Scan for the cell matching the given text and deliver its [x, y] coordinate at center. 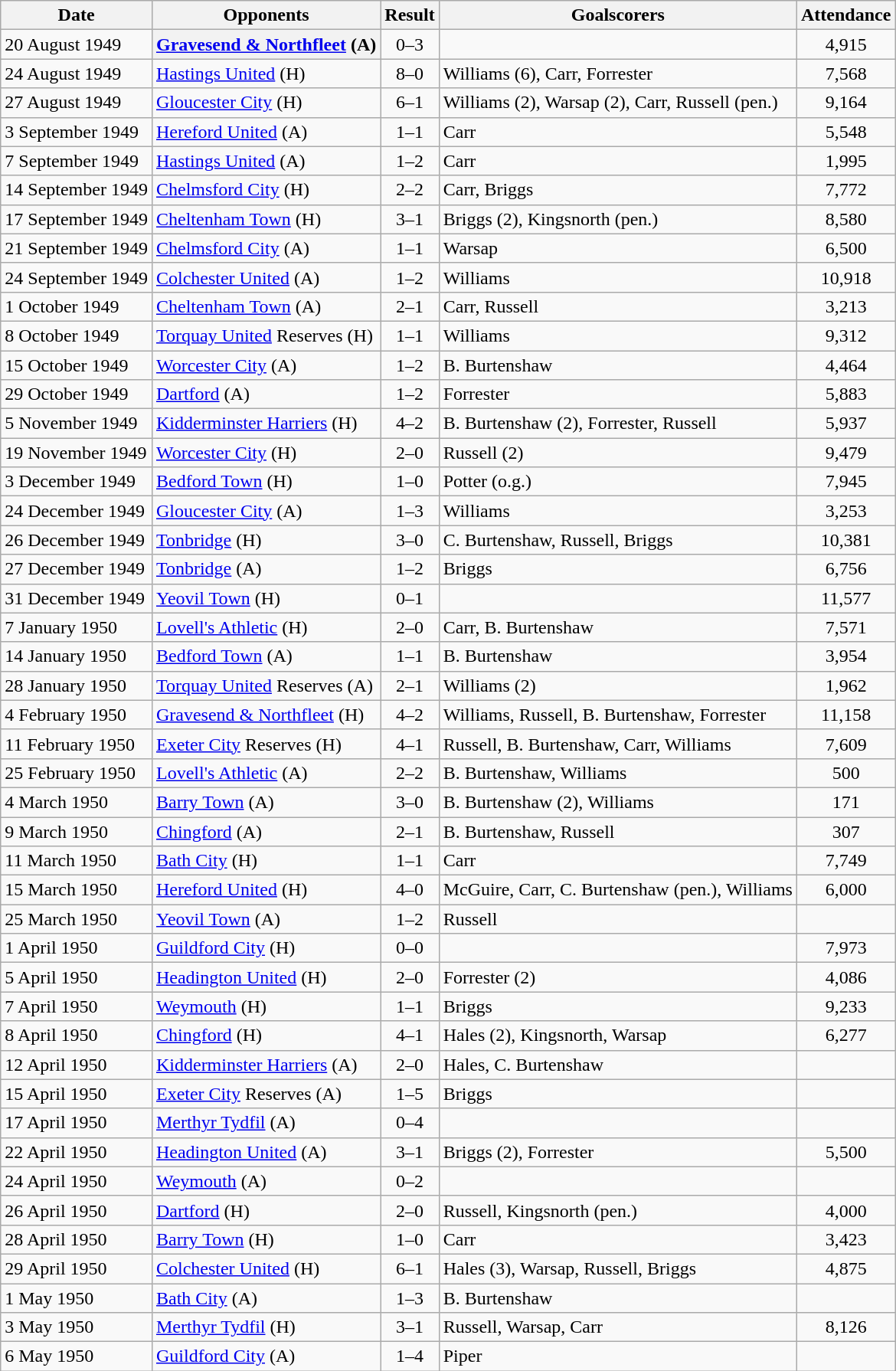
Russell, B. Burtenshaw, Carr, Williams [617, 744]
8,580 [845, 219]
29 October 1949 [77, 394]
5 April 1950 [77, 977]
Williams (2) [617, 685]
Bedford Town (A) [266, 656]
Bath City (H) [266, 861]
Hastings United (H) [266, 74]
17 September 1949 [77, 219]
Hales (3), Warsap, Russell, Briggs [617, 1268]
7,568 [845, 74]
McGuire, Carr, C. Burtenshaw (pen.), Williams [617, 890]
Yeovil Town (A) [266, 919]
B. Burtenshaw (2), Forrester, Russell [617, 424]
Tonbridge (A) [266, 569]
7,945 [845, 482]
0–0 [410, 948]
28 April 1950 [77, 1239]
26 April 1950 [77, 1210]
11,577 [845, 598]
Yeovil Town (H) [266, 598]
Exeter City Reserves (A) [266, 1094]
8,126 [845, 1327]
Worcester City (H) [266, 453]
B. Burtenshaw, Russell [617, 831]
Headington United (A) [266, 1152]
7,973 [845, 948]
3 September 1949 [77, 132]
B. Burtenshaw (2), Williams [617, 802]
Exeter City Reserves (H) [266, 744]
7,571 [845, 627]
10,381 [845, 540]
1 May 1950 [77, 1298]
Russell (2) [617, 453]
Barry Town (H) [266, 1239]
19 November 1949 [77, 453]
0–2 [410, 1181]
307 [845, 831]
Hastings United (A) [266, 161]
3,253 [845, 511]
Guildford City (H) [266, 948]
Colchester United (A) [266, 277]
Goalscorers [617, 15]
5,548 [845, 132]
Hales, C. Burtenshaw [617, 1065]
Chelmsford City (A) [266, 248]
Carr, B. Burtenshaw [617, 627]
9,479 [845, 453]
1,995 [845, 161]
Cheltenham Town (H) [266, 219]
11 March 1950 [77, 861]
Carr, Russell [617, 306]
Chelmsford City (H) [266, 190]
10,918 [845, 277]
Williams, Russell, B. Burtenshaw, Forrester [617, 715]
7 September 1949 [77, 161]
Opponents [266, 15]
1 April 1950 [77, 948]
Kidderminster Harriers (H) [266, 424]
14 January 1950 [77, 656]
Weymouth (H) [266, 1006]
8–0 [410, 74]
C. Burtenshaw, Russell, Briggs [617, 540]
31 December 1949 [77, 598]
3,954 [845, 656]
11,158 [845, 715]
6,000 [845, 890]
4,915 [845, 44]
Dartford (A) [266, 394]
4 March 1950 [77, 802]
6,756 [845, 569]
Potter (o.g.) [617, 482]
3,213 [845, 306]
Gravesend & Northfleet (H) [266, 715]
Briggs (2), Kingsnorth (pen.) [617, 219]
5,937 [845, 424]
Merthyr Tydfil (A) [266, 1123]
Guildford City (A) [266, 1356]
Torquay United Reserves (A) [266, 685]
3,423 [845, 1239]
171 [845, 802]
0–1 [410, 598]
1–5 [410, 1094]
Carr, Briggs [617, 190]
4 February 1950 [77, 715]
Cheltenham Town (A) [266, 306]
7,772 [845, 190]
24 September 1949 [77, 277]
5,500 [845, 1152]
Gravesend & Northfleet (A) [266, 44]
4,464 [845, 365]
Bedford Town (H) [266, 482]
Gloucester City (A) [266, 511]
Gloucester City (H) [266, 103]
9 March 1950 [77, 831]
27 December 1949 [77, 569]
Tonbridge (H) [266, 540]
15 March 1950 [77, 890]
11 February 1950 [77, 744]
Chingford (A) [266, 831]
Colchester United (H) [266, 1268]
8 October 1949 [77, 335]
Warsap [617, 248]
4,875 [845, 1268]
9,233 [845, 1006]
3 December 1949 [77, 482]
Piper [617, 1356]
Hereford United (A) [266, 132]
Attendance [845, 15]
24 December 1949 [77, 511]
0–4 [410, 1123]
Dartford (H) [266, 1210]
Merthyr Tydfil (H) [266, 1327]
Headington United (H) [266, 977]
14 September 1949 [77, 190]
Russell [617, 919]
Forrester [617, 394]
5 November 1949 [77, 424]
7,609 [845, 744]
17 April 1950 [77, 1123]
Russell, Warsap, Carr [617, 1327]
Kidderminster Harriers (A) [266, 1065]
Barry Town (A) [266, 802]
Briggs (2), Forrester [617, 1152]
5,883 [845, 394]
1 October 1949 [77, 306]
25 March 1950 [77, 919]
20 August 1949 [77, 44]
Hereford United (H) [266, 890]
1,962 [845, 685]
Bath City (A) [266, 1298]
Hales (2), Kingsnorth, Warsap [617, 1036]
Weymouth (A) [266, 1181]
6,277 [845, 1036]
Torquay United Reserves (H) [266, 335]
4,086 [845, 977]
Chingford (H) [266, 1036]
Williams (2), Warsap (2), Carr, Russell (pen.) [617, 103]
15 April 1950 [77, 1094]
26 December 1949 [77, 540]
B. Burtenshaw, Williams [617, 773]
Russell, Kingsnorth (pen.) [617, 1210]
24 April 1950 [77, 1181]
1–4 [410, 1356]
6 May 1950 [77, 1356]
Date [77, 15]
28 January 1950 [77, 685]
Williams (6), Carr, Forrester [617, 74]
22 April 1950 [77, 1152]
7 April 1950 [77, 1006]
24 August 1949 [77, 74]
3 May 1950 [77, 1327]
8 April 1950 [77, 1036]
7 January 1950 [77, 627]
7,749 [845, 861]
Worcester City (A) [266, 365]
9,164 [845, 103]
21 September 1949 [77, 248]
27 August 1949 [77, 103]
12 April 1950 [77, 1065]
6,500 [845, 248]
500 [845, 773]
25 February 1950 [77, 773]
Lovell's Athletic (H) [266, 627]
Result [410, 15]
29 April 1950 [77, 1268]
4–0 [410, 890]
Lovell's Athletic (A) [266, 773]
9,312 [845, 335]
15 October 1949 [77, 365]
4,000 [845, 1210]
0–3 [410, 44]
Forrester (2) [617, 977]
